Extract the (x, y) coordinate from the center of the cell holding the provided text.  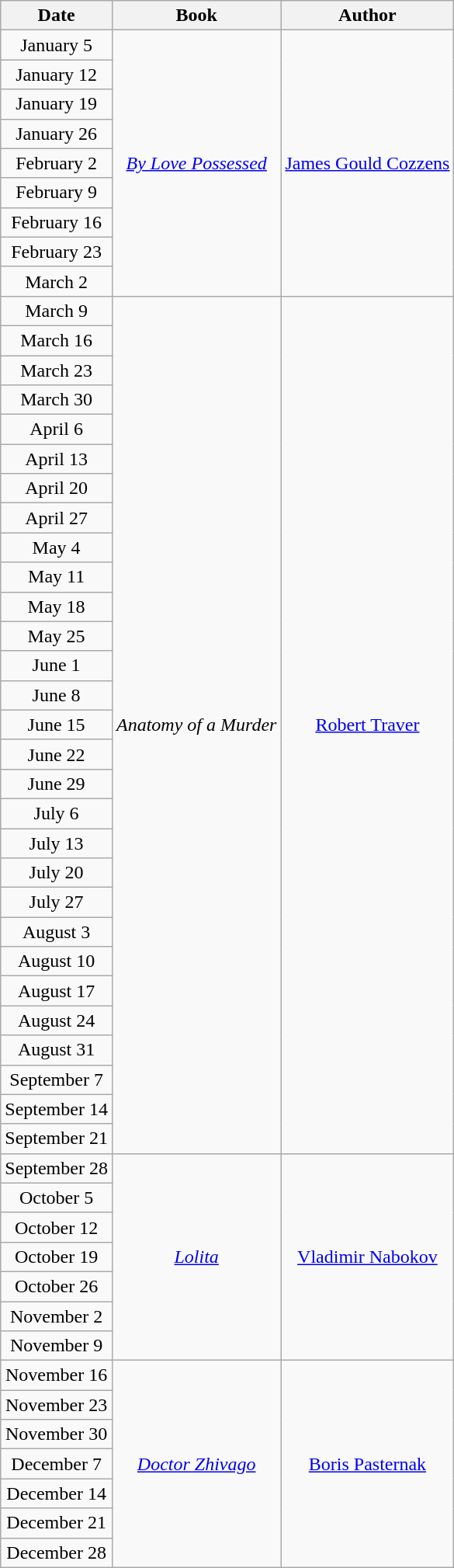
June 22 (57, 754)
January 26 (57, 134)
April 20 (57, 488)
By Love Possessed (196, 163)
July 27 (57, 902)
October 5 (57, 1198)
November 30 (57, 1434)
Boris Pasternak (368, 1464)
January 12 (57, 75)
August 17 (57, 991)
December 14 (57, 1493)
September 21 (57, 1139)
June 29 (57, 784)
January 19 (57, 104)
April 27 (57, 518)
February 9 (57, 193)
December 28 (57, 1552)
April 13 (57, 459)
October 12 (57, 1227)
September 7 (57, 1080)
June 1 (57, 666)
August 24 (57, 1020)
December 21 (57, 1523)
March 2 (57, 281)
Anatomy of a Murder (196, 725)
May 11 (57, 577)
May 4 (57, 548)
March 23 (57, 370)
October 19 (57, 1257)
June 15 (57, 725)
August 3 (57, 932)
Lolita (196, 1257)
Author (368, 16)
Doctor Zhivago (196, 1464)
August 10 (57, 961)
October 26 (57, 1286)
February 16 (57, 222)
June 8 (57, 695)
February 2 (57, 163)
May 25 (57, 636)
May 18 (57, 607)
July 13 (57, 843)
Robert Traver (368, 725)
August 31 (57, 1050)
January 5 (57, 45)
December 7 (57, 1464)
November 2 (57, 1316)
James Gould Cozzens (368, 163)
Book (196, 16)
Date (57, 16)
April 6 (57, 429)
February 23 (57, 252)
September 14 (57, 1109)
November 16 (57, 1375)
September 28 (57, 1168)
July 20 (57, 873)
March 16 (57, 340)
March 9 (57, 311)
March 30 (57, 400)
July 6 (57, 813)
November 23 (57, 1405)
November 9 (57, 1346)
Vladimir Nabokov (368, 1257)
